Provide the (X, Y) coordinate of the cell's center where the given text is located.  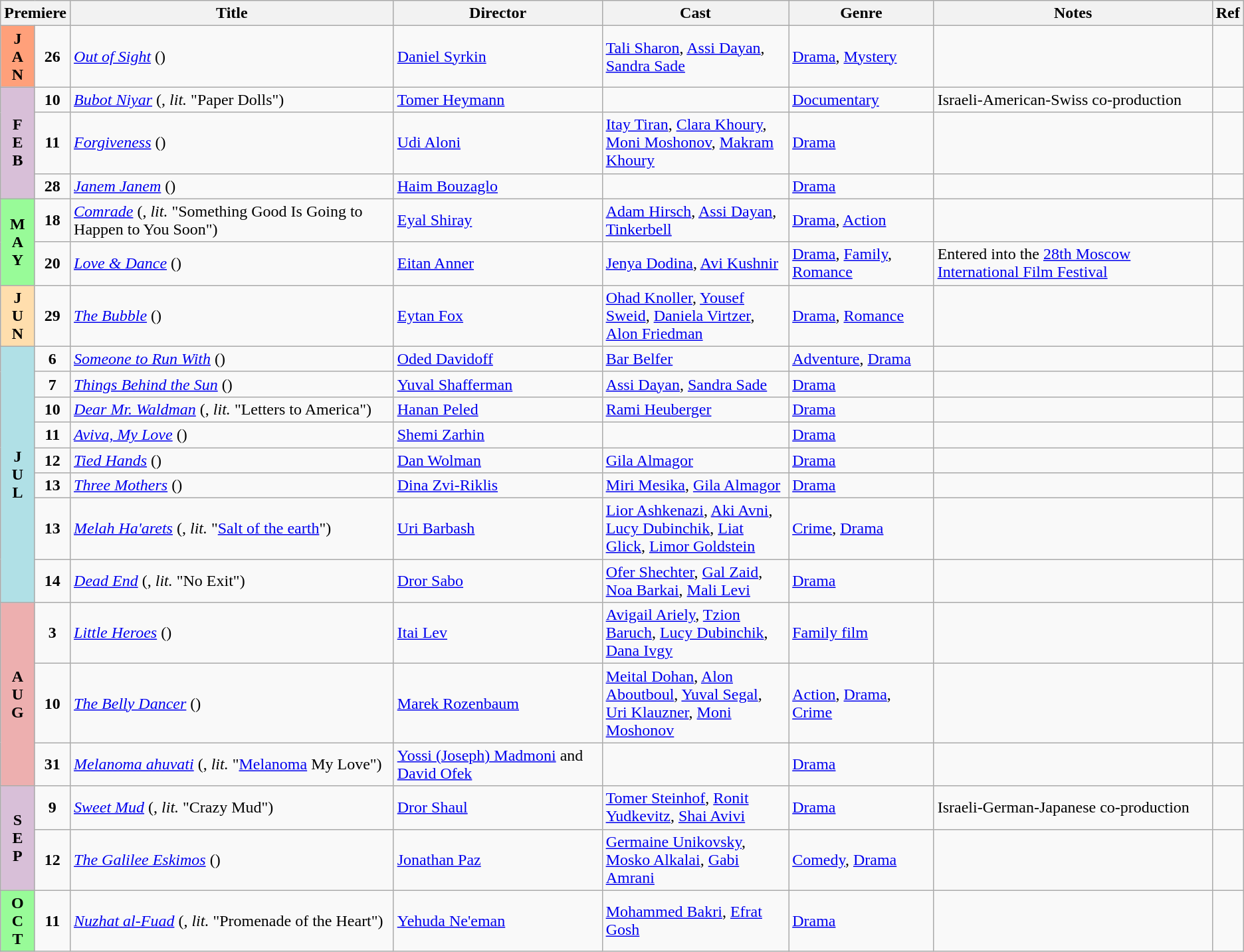
Tomer Steinhof, Ronit Yudkevitz, Shai Avivi (695, 808)
Bubot Niyar (, lit. "Paper Dolls") (233, 100)
Jenya Dodina, Avi Kushnir (695, 263)
Entered into the 28th Moscow International Film Festival (1073, 263)
Nuzhat al-Fuad (, lit. "Promenade of the Heart") (233, 921)
Meital Dohan, Alon Aboutboul, Yuval Segal, Uri Klauzner, Moni Moshonov (695, 703)
Three Mothers () (233, 486)
Out of Sight () (233, 56)
SEP (17, 838)
Drama, Family, Romance (861, 263)
Melanoma ahuvati (, lit. "Melanoma My Love") (233, 764)
The Galilee Eskimos () (233, 860)
Germaine Unikovsky, Mosko Alkalai, Gabi Amrani (695, 860)
Ohad Knoller, Yousef Sweid, Daniela Virtzer, Alon Friedman (695, 316)
Tied Hands () (233, 460)
14 (52, 581)
Miri Mesika, Gila Almagor (695, 486)
Director (498, 13)
Aviva, My Love () (233, 434)
JAN (17, 56)
AUG (17, 694)
Title (233, 13)
Someone to Run With () (233, 359)
Tali Sharon, Assi Dayan, Sandra Sade (695, 56)
Dead End (, lit. "No Exit") (233, 581)
Action, Drama, Crime (861, 703)
Forgiveness () (233, 143)
Lior Ashkenazi, Aki Avni, Lucy Dubinchik, Liat Glick, Limor Goldstein (695, 529)
Adam Hirsch, Assi Dayan, Tinkerbell (695, 221)
18 (52, 221)
MAY (17, 242)
6 (52, 359)
Jonathan Paz (498, 860)
Drama, Action (861, 221)
FEB (17, 143)
Assi Dayan, Sandra Sade (695, 384)
Love & Dance () (233, 263)
Drama, Romance (861, 316)
The Bubble () (233, 316)
Ref (1228, 13)
Daniel Syrkin (498, 56)
Shemi Zarhin (498, 434)
Oded Davidoff (498, 359)
Cast (695, 13)
Comedy, Drama (861, 860)
31 (52, 764)
Marek Rozenbaum (498, 703)
Melah Ha'arets (, lit. "Salt of the earth") (233, 529)
20 (52, 263)
Bar Belfer (695, 359)
Dear Mr. Waldman (, lit. "Letters to America") (233, 409)
29 (52, 316)
Gila Almagor (695, 460)
Sweet Mud (, lit. "Crazy Mud") (233, 808)
Avigail Ariely, Tzion Baruch, Lucy Dubinchik, Dana Ivgy (695, 633)
Dror Shaul (498, 808)
Israeli-American-Swiss co-production (1073, 100)
JUN (17, 316)
Things Behind the Sun () (233, 384)
9 (52, 808)
Hanan Peled (498, 409)
Family film (861, 633)
Itai Lev (498, 633)
Notes (1073, 13)
Tomer Heymann (498, 100)
Udi Aloni (498, 143)
Yossi (Joseph) Madmoni and David Ofek (498, 764)
Dan Wolman (498, 460)
Drama, Mystery (861, 56)
Comrade (, lit. "Something Good Is Going to Happen to You Soon") (233, 221)
Eyal Shiray (498, 221)
26 (52, 56)
Ofer Shechter, Gal Zaid, Noa Barkai, Mali Levi (695, 581)
Crime, Drama (861, 529)
Janem Janem () (233, 186)
7 (52, 384)
3 (52, 633)
Premiere (36, 13)
Dina Zvi-Riklis (498, 486)
JUL (17, 474)
Yuval Shafferman (498, 384)
Haim Bouzaglo (498, 186)
Mohammed Bakri, Efrat Gosh (695, 921)
Documentary (861, 100)
28 (52, 186)
Rami Heuberger (695, 409)
OCT (17, 921)
Yehuda Ne'eman (498, 921)
Israeli-German-Japanese co-production (1073, 808)
The Belly Dancer () (233, 703)
Uri Barbash (498, 529)
Eitan Anner (498, 263)
Dror Sabo (498, 581)
Adventure, Drama (861, 359)
Itay Tiran, Clara Khoury, Moni Moshonov, Makram Khoury (695, 143)
Genre (861, 13)
Eytan Fox (498, 316)
Little Heroes () (233, 633)
